From the cell containing the given text, extract its center point as (X, Y) coordinate. 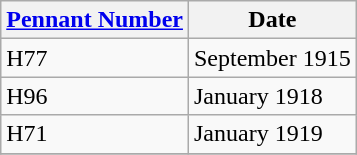
H96 (95, 96)
January 1919 (272, 134)
Pennant Number (95, 20)
January 1918 (272, 96)
H77 (95, 58)
Date (272, 20)
September 1915 (272, 58)
H71 (95, 134)
